Locate the cell with the specified text and output its (X, Y) center coordinate. 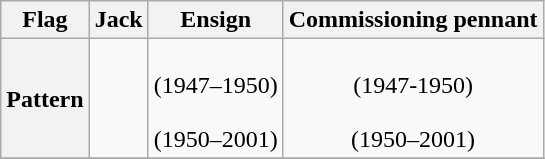
Ensign (216, 20)
Pattern (45, 98)
(1947-1950)(1950–2001) (413, 98)
Commissioning pennant (413, 20)
(1947–1950)(1950–2001) (216, 98)
Jack (118, 20)
Flag (45, 20)
